Pinpoint the cell where the given text exists, returning its (x, y) midpoint coordinate. 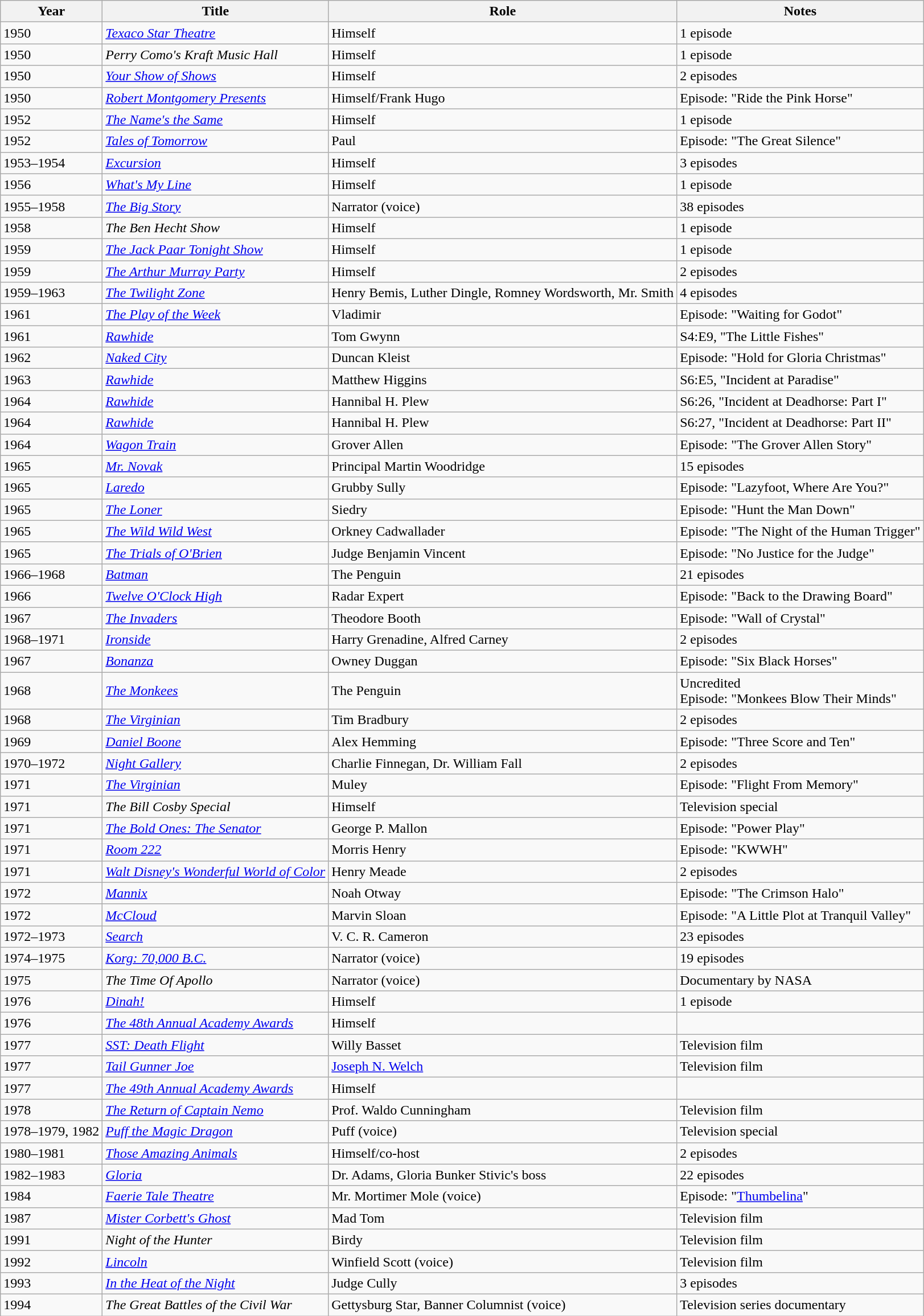
Tales of Tomorrow (215, 141)
Judge Cully (503, 1283)
1958 (51, 228)
38 episodes (800, 206)
Notes (800, 11)
Robert Montgomery Presents (215, 98)
Radar Expert (503, 596)
Theodore Booth (503, 618)
1993 (51, 1283)
Episode: "KWWH" (800, 850)
Mr. Mortimer Mole (voice) (503, 1196)
S6:E5, "Incident at Paradise" (800, 380)
The Jack Paar Tonight Show (215, 249)
1972–1973 (51, 936)
Episode: "Back to the Drawing Board" (800, 596)
The 48th Annual Academy Awards (215, 1023)
Episode: "Flight From Memory" (800, 785)
The Great Battles of the Civil War (215, 1305)
The Play of the Week (215, 315)
Duncan Kleist (503, 358)
19 episodes (800, 958)
Episode: "Hunt the Man Down" (800, 509)
Morris Henry (503, 850)
Siedry (503, 509)
Episode: "Thumbelina" (800, 1196)
Noah Otway (503, 893)
Wagon Train (215, 445)
1968–1971 (51, 640)
1987 (51, 1218)
Paul (503, 141)
1953–1954 (51, 163)
Willy Basset (503, 1045)
1975 (51, 980)
Episode: "Six Black Horses" (800, 661)
Tom Gwynn (503, 336)
Your Show of Shows (215, 76)
Orkney Cadwallader (503, 531)
Owney Duggan (503, 661)
Puff (voice) (503, 1132)
Faerie Tale Theatre (215, 1196)
1980–1981 (51, 1153)
Marvin Sloan (503, 915)
Mad Tom (503, 1218)
Principal Martin Woodridge (503, 466)
Episode: "Ride the Pink Horse" (800, 98)
Episode: "A Little Plot at Tranquil Valley" (800, 915)
The Invaders (215, 618)
Night of the Hunter (215, 1240)
1956 (51, 184)
Korg: 70,000 B.C. (215, 958)
In the Heat of the Night (215, 1283)
Himself/Frank Hugo (503, 98)
Mr. Novak (215, 466)
Year (51, 11)
1978–1979, 1982 (51, 1132)
Birdy (503, 1240)
1982–1983 (51, 1175)
4 episodes (800, 293)
1959–1963 (51, 293)
McCloud (215, 915)
Winfield Scott (voice) (503, 1261)
Puff the Magic Dragon (215, 1132)
Title (215, 11)
Perry Como's Kraft Music Hall (215, 55)
Henry Meade (503, 871)
Henry Bemis, Luther Dingle, Romney Wordsworth, Mr. Smith (503, 293)
Episode: "The Crimson Halo" (800, 893)
Prof. Waldo Cunningham (503, 1110)
Texaco Star Theatre (215, 33)
Walt Disney's Wonderful World of Color (215, 871)
Television series documentary (800, 1305)
1955–1958 (51, 206)
Mister Corbett's Ghost (215, 1218)
Episode: "The Grover Allen Story" (800, 445)
Mannix (215, 893)
Lincoln (215, 1261)
Grubby Sully (503, 488)
Ironside (215, 640)
1974–1975 (51, 958)
1969 (51, 742)
Harry Grenadine, Alfred Carney (503, 640)
The 49th Annual Academy Awards (215, 1088)
Episode: "Wall of Crystal" (800, 618)
The Time Of Apollo (215, 980)
Search (215, 936)
1978 (51, 1110)
1970–1972 (51, 763)
Tail Gunner Joe (215, 1067)
1963 (51, 380)
The Name's the Same (215, 120)
The Return of Captain Nemo (215, 1110)
Matthew Higgins (503, 380)
Episode: "Hold for Gloria Christmas" (800, 358)
The Big Story (215, 206)
Grover Allen (503, 445)
Twelve O'Clock High (215, 596)
Role (503, 11)
Alex Hemming (503, 742)
Muley (503, 785)
Those Amazing Animals (215, 1153)
Episode: "Three Score and Ten" (800, 742)
Excursion (215, 163)
Charlie Finnegan, Dr. William Fall (503, 763)
Episode: "The Great Silence" (800, 141)
23 episodes (800, 936)
SST: Death Flight (215, 1045)
Daniel Boone (215, 742)
George P. Mallon (503, 828)
Room 222 (215, 850)
Episode: "The Night of the Human Trigger" (800, 531)
The Wild Wild West (215, 531)
S6:26, "Incident at Deadhorse: Part I" (800, 401)
1966 (51, 596)
Himself/co-host (503, 1153)
Episode: "Power Play" (800, 828)
Documentary by NASA (800, 980)
The Loner (215, 509)
What's My Line (215, 184)
Night Gallery (215, 763)
UncreditedEpisode: "Monkees Blow Their Minds" (800, 691)
The Twilight Zone (215, 293)
1994 (51, 1305)
S6:27, "Incident at Deadhorse: Part II" (800, 423)
Episode: "Lazyfoot, Where Are You?" (800, 488)
Naked City (215, 358)
1984 (51, 1196)
The Bold Ones: The Senator (215, 828)
Dinah! (215, 1002)
21 episodes (800, 574)
The Monkees (215, 691)
1992 (51, 1261)
Dr. Adams, Gloria Bunker Stivic's boss (503, 1175)
Vladimir (503, 315)
The Trials of O'Brien (215, 553)
22 episodes (800, 1175)
Joseph N. Welch (503, 1067)
The Ben Hecht Show (215, 228)
V. C. R. Cameron (503, 936)
Episode: "No Justice for the Judge" (800, 553)
Tim Bradbury (503, 720)
Episode: "Waiting for Godot" (800, 315)
Judge Benjamin Vincent (503, 553)
Bonanza (215, 661)
1966–1968 (51, 574)
Laredo (215, 488)
Batman (215, 574)
The Bill Cosby Special (215, 807)
The Arthur Murray Party (215, 272)
Gettysburg Star, Banner Columnist (voice) (503, 1305)
1991 (51, 1240)
15 episodes (800, 466)
S4:E9, "The Little Fishes" (800, 336)
Gloria (215, 1175)
1962 (51, 358)
